From the cell containing the given text, extract its center point as [x, y] coordinate. 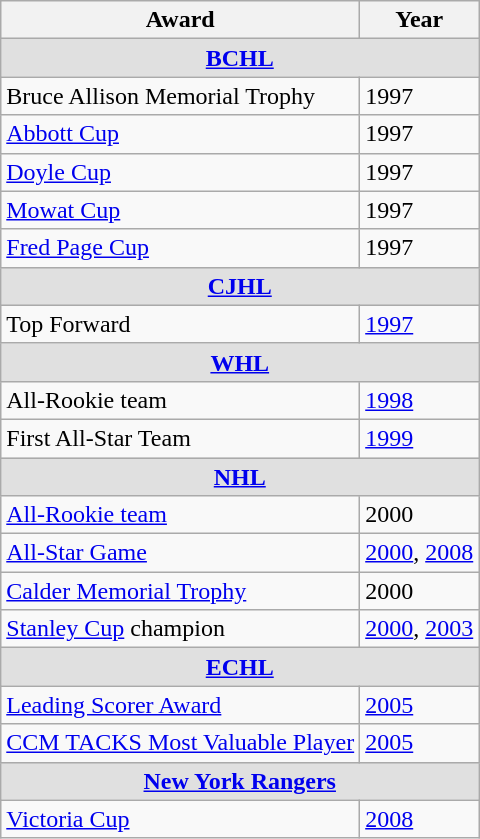
Year [420, 20]
WHL [240, 362]
Calder Memorial Trophy [180, 591]
Leading Scorer Award [180, 705]
Mowat Cup [180, 210]
1999 [420, 438]
BCHL [240, 58]
2000, 2008 [420, 553]
Victoria Cup [180, 819]
Doyle Cup [180, 172]
All-Star Game [180, 553]
CCM TACKS Most Valuable Player [180, 743]
2000, 2003 [420, 629]
2008 [420, 819]
ECHL [240, 667]
Abbott Cup [180, 134]
Award [180, 20]
New York Rangers [240, 781]
Top Forward [180, 324]
Stanley Cup champion [180, 629]
First All-Star Team [180, 438]
Fred Page Cup [180, 248]
CJHL [240, 286]
NHL [240, 477]
Bruce Allison Memorial Trophy [180, 96]
1998 [420, 400]
